Pinpoint the cell where the given text exists, returning its [x, y] midpoint coordinate. 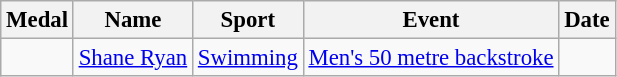
Sport [248, 20]
Date [587, 20]
Men's 50 metre backstroke [431, 58]
Medal [38, 20]
Event [431, 20]
Shane Ryan [132, 58]
Name [132, 20]
Swimming [248, 58]
